Locate the cell with the specified text and output its (x, y) center coordinate. 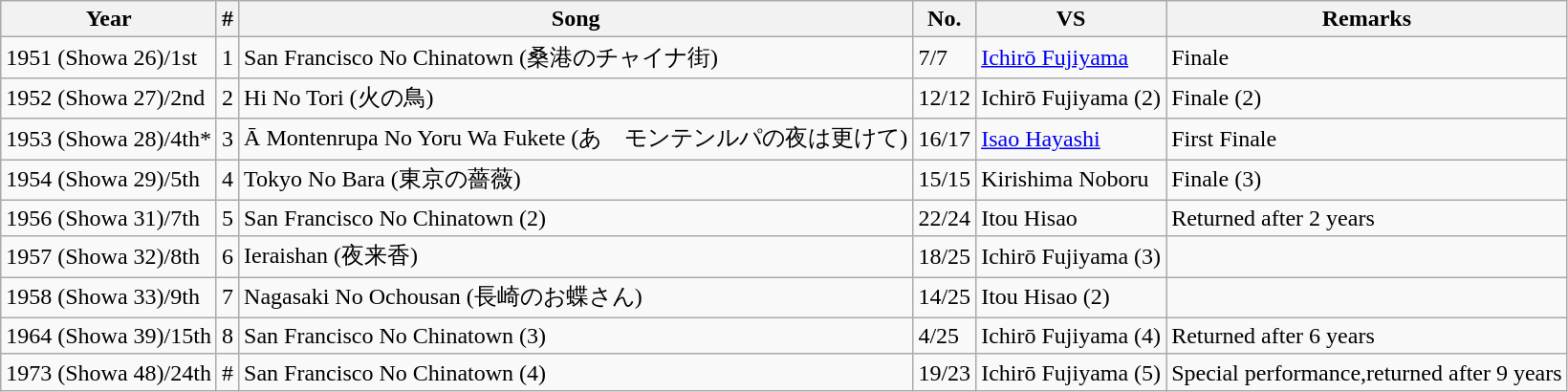
4 (228, 180)
Ichirō Fujiyama (5) (1071, 372)
Ā Montenrupa No Yoru Wa Fukete (あゝモンテンルパの夜は更けて) (576, 140)
First Finale (1367, 140)
1952 (Showa 27)/2nd (109, 98)
San Francisco No Chinatown (3) (576, 336)
7/7 (945, 57)
Tokyo No Bara (東京の薔薇) (576, 180)
Kirishima Noboru (1071, 180)
Ichirō Fujiyama (3) (1071, 256)
12/12 (945, 98)
1953 (Showa 28)/4th* (109, 140)
22/24 (945, 218)
San Francisco No Chinatown (桑港のチャイナ街) (576, 57)
2 (228, 98)
Ieraishan (夜来香) (576, 256)
Finale (3) (1367, 180)
14/25 (945, 298)
7 (228, 298)
San Francisco No Chinatown (4) (576, 372)
Itou Hisao (2) (1071, 298)
Ichirō Fujiyama (2) (1071, 98)
15/15 (945, 180)
Itou Hisao (1071, 218)
16/17 (945, 140)
Ichirō Fujiyama (1071, 57)
1973 (Showa 48)/24th (109, 372)
Returned after 2 years (1367, 218)
Finale (1367, 57)
Year (109, 19)
Hi No Tori (火の鳥) (576, 98)
19/23 (945, 372)
Ichirō Fujiyama (4) (1071, 336)
Returned after 6 years (1367, 336)
6 (228, 256)
VS (1071, 19)
Nagasaki No Ochousan (長崎のお蝶さん) (576, 298)
San Francisco No Chinatown (2) (576, 218)
Song (576, 19)
1964 (Showa 39)/15th (109, 336)
5 (228, 218)
3 (228, 140)
4/25 (945, 336)
Remarks (1367, 19)
1956 (Showa 31)/7th (109, 218)
No. (945, 19)
1954 (Showa 29)/5th (109, 180)
8 (228, 336)
Isao Hayashi (1071, 140)
1 (228, 57)
Special performance,returned after 9 years (1367, 372)
18/25 (945, 256)
1958 (Showa 33)/9th (109, 298)
1957 (Showa 32)/8th (109, 256)
1951 (Showa 26)/1st (109, 57)
Finale (2) (1367, 98)
